Provide the (X, Y) coordinate of the cell's center where the given text is located.  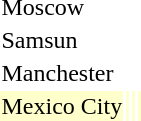
Manchester (62, 73)
Samsun (62, 40)
Mexico City (62, 106)
